Capture the cell that displays the provided text and extract its [X, Y] central coordinate. 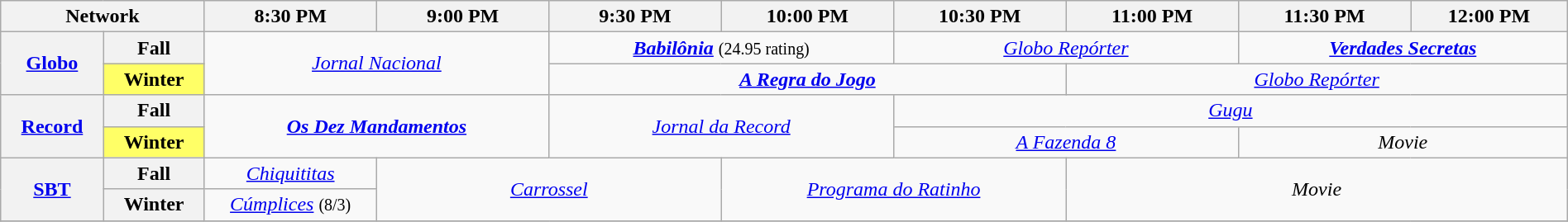
Cúmplices (8/3) [290, 205]
8:30 PM [290, 17]
Jornal Nacional [377, 64]
Record [52, 126]
Gugu [1231, 111]
A Fazenda 8 [1067, 142]
Chiquititas [290, 173]
11:30 PM [1324, 17]
10:00 PM [807, 17]
Network [103, 17]
Jornal da Record [721, 126]
Globo [52, 64]
Programa do Ratinho [893, 189]
Verdades Secretas [1403, 48]
9:30 PM [635, 17]
9:00 PM [462, 17]
Os Dez Mandamentos [377, 126]
10:30 PM [980, 17]
SBT [52, 189]
Carrossel [549, 189]
12:00 PM [1489, 17]
A Regra do Jogo [807, 79]
11:00 PM [1152, 17]
Babilônia (24.95 rating) [721, 48]
